Capture the cell that displays the provided text and extract its [x, y] central coordinate. 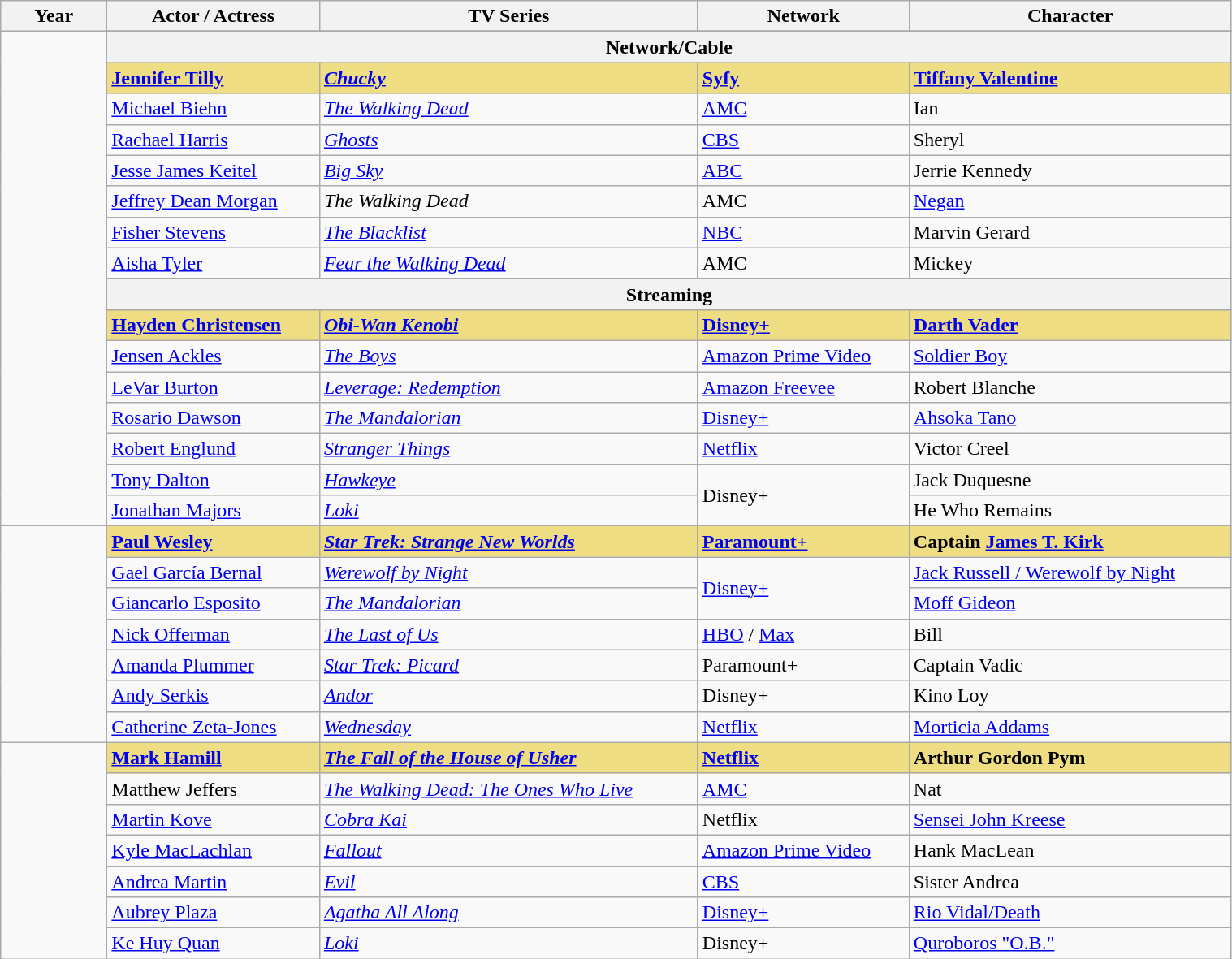
Amanda Plummer [214, 665]
Chucky [508, 78]
Jesse James Keitel [214, 171]
Nick Offerman [214, 634]
The Fall of the House of Usher [508, 758]
Darth Vader [1070, 325]
Ke Huy Quan [214, 944]
Ahsoka Tano [1070, 418]
The Boys [508, 356]
Sister Andrea [1070, 881]
Rosario Dawson [214, 418]
Syfy [803, 78]
Soldier Boy [1070, 356]
Jack Duquesne [1070, 480]
Matthew Jeffers [214, 788]
Ghosts [508, 140]
Amazon Freevee [803, 387]
Robert Englund [214, 449]
HBO / Max [803, 634]
Leverage: Redemption [508, 387]
Year [54, 16]
Stranger Things [508, 449]
The Walking Dead: The Ones Who Live [508, 788]
Sheryl [1070, 140]
Big Sky [508, 171]
Arthur Gordon Pym [1070, 758]
Nat [1070, 788]
Aisha Tyler [214, 263]
Jeffrey Dean Morgan [214, 201]
Captain Vadic [1070, 665]
Tony Dalton [214, 480]
Jennifer Tilly [214, 78]
Paul Wesley [214, 542]
Robert Blanche [1070, 387]
The Last of Us [508, 634]
Marvin Gerard [1070, 232]
Negan [1070, 201]
Gael García Bernal [214, 572]
Aubrey Plaza [214, 913]
Star Trek: Picard [508, 665]
Actor / Actress [214, 16]
Wednesday [508, 727]
Obi-Wan Kenobi [508, 325]
Morticia Addams [1070, 727]
Mickey [1070, 263]
Quroboros "O.B." [1070, 944]
Catherine Zeta-Jones [214, 727]
Bill [1070, 634]
ABC [803, 171]
Ian [1070, 109]
Jensen Ackles [214, 356]
The Blacklist [508, 232]
Rio Vidal/Death [1070, 913]
Sensei John Kreese [1070, 819]
Hank MacLean [1070, 850]
Mark Hamill [214, 758]
Jerrie Kennedy [1070, 171]
Cobra Kai [508, 819]
Evil [508, 881]
Andor [508, 696]
Network/Cable [669, 47]
Star Trek: Strange New Worlds [508, 542]
TV Series [508, 16]
Kyle MacLachlan [214, 850]
LeVar Burton [214, 387]
Tiffany Valentine [1070, 78]
Werewolf by Night [508, 572]
Hayden Christensen [214, 325]
Kino Loy [1070, 696]
Fallout [508, 850]
Jack Russell / Werewolf by Night [1070, 572]
Fear the Walking Dead [508, 263]
NBC [803, 232]
Rachael Harris [214, 140]
Fisher Stevens [214, 232]
Jonathan Majors [214, 511]
Character [1070, 16]
Network [803, 16]
Giancarlo Esposito [214, 603]
Streaming [669, 294]
Captain James T. Kirk [1070, 542]
Moff Gideon [1070, 603]
Victor Creel [1070, 449]
Agatha All Along [508, 913]
Martin Kove [214, 819]
Andy Serkis [214, 696]
Michael Biehn [214, 109]
Andrea Martin [214, 881]
He Who Remains [1070, 511]
Hawkeye [508, 480]
